Identify which cell holds the provided text, then report its (X, Y) central coordinate. 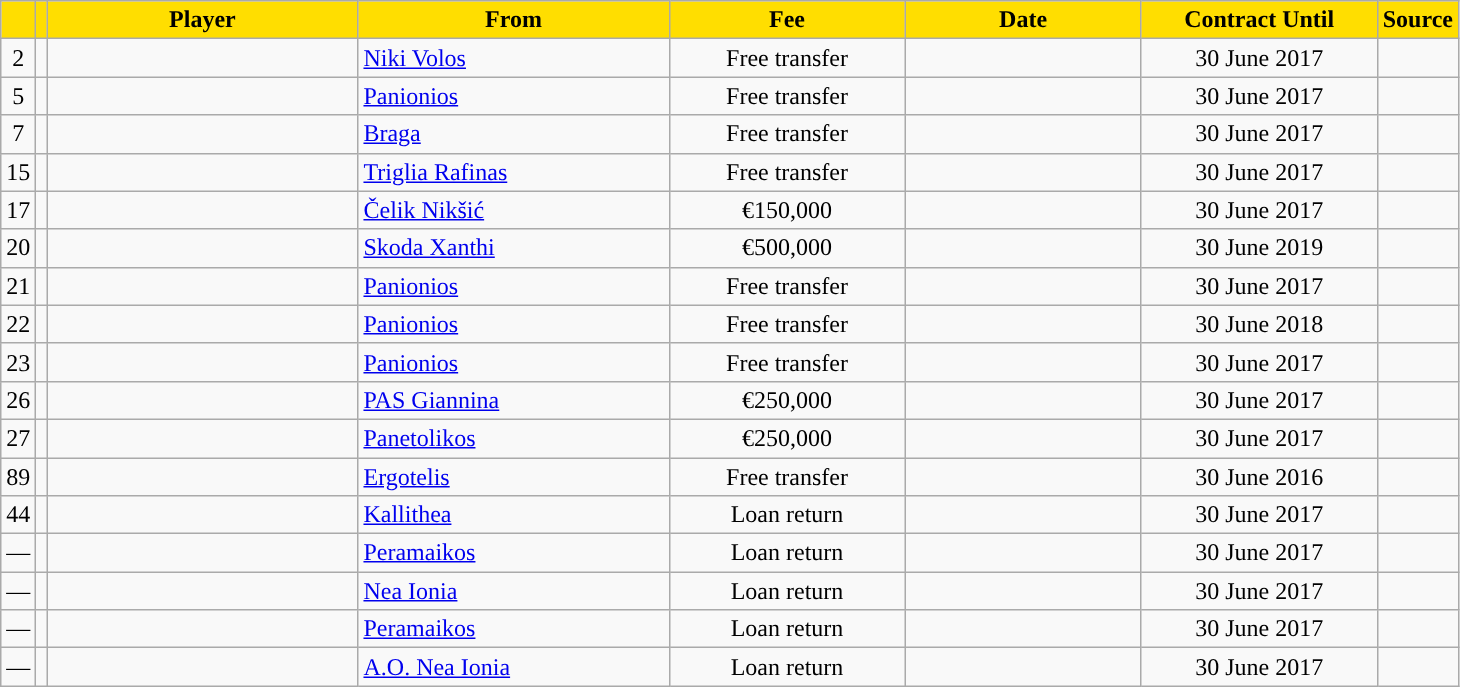
15 (18, 172)
26 (18, 400)
Player (202, 20)
Triglia Rafinas (514, 172)
89 (18, 477)
Kallithea (514, 515)
Niki Volos (514, 58)
Fee (787, 20)
A.O. Nea Ionia (514, 667)
30 June 2018 (1259, 324)
From (514, 20)
Skoda Xanthi (514, 248)
27 (18, 438)
Čelik Nikšić (514, 210)
2 (18, 58)
22 (18, 324)
20 (18, 248)
Ergotelis (514, 477)
30 June 2016 (1259, 477)
Contract Until (1259, 20)
21 (18, 286)
7 (18, 134)
€150,000 (787, 210)
PAS Giannina (514, 400)
Source (1418, 20)
23 (18, 362)
44 (18, 515)
€500,000 (787, 248)
Date (1023, 20)
Panetolikos (514, 438)
30 June 2019 (1259, 248)
Nea Ionia (514, 591)
Braga (514, 134)
5 (18, 96)
17 (18, 210)
